Extract the [x, y] coordinate from the center of the cell holding the provided text.  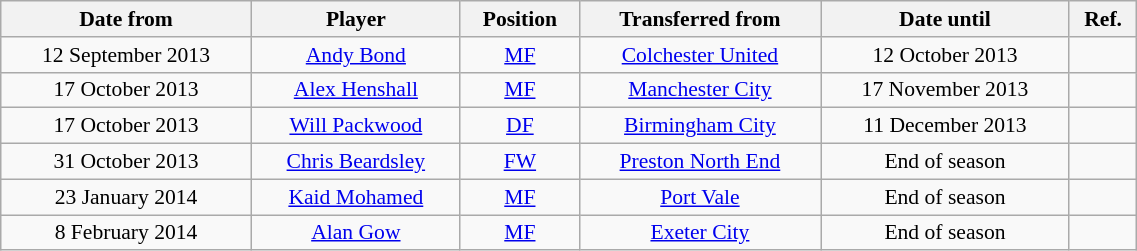
Birmingham City [700, 126]
Position [520, 19]
Andy Bond [356, 55]
Will Packwood [356, 126]
FW [520, 162]
12 October 2013 [946, 55]
Colchester United [700, 55]
Exeter City [700, 233]
Kaid Mohamed [356, 197]
Date until [946, 19]
23 January 2014 [126, 197]
Alan Gow [356, 233]
Alex Henshall [356, 90]
31 October 2013 [126, 162]
Player [356, 19]
Chris Beardsley [356, 162]
Ref. [1102, 19]
Transferred from [700, 19]
Manchester City [700, 90]
Preston North End [700, 162]
12 September 2013 [126, 55]
17 November 2013 [946, 90]
Port Vale [700, 197]
Date from [126, 19]
DF [520, 126]
8 February 2014 [126, 233]
11 December 2013 [946, 126]
